Find where the given text appears and provide that cell's center as (X, Y) coordinate. 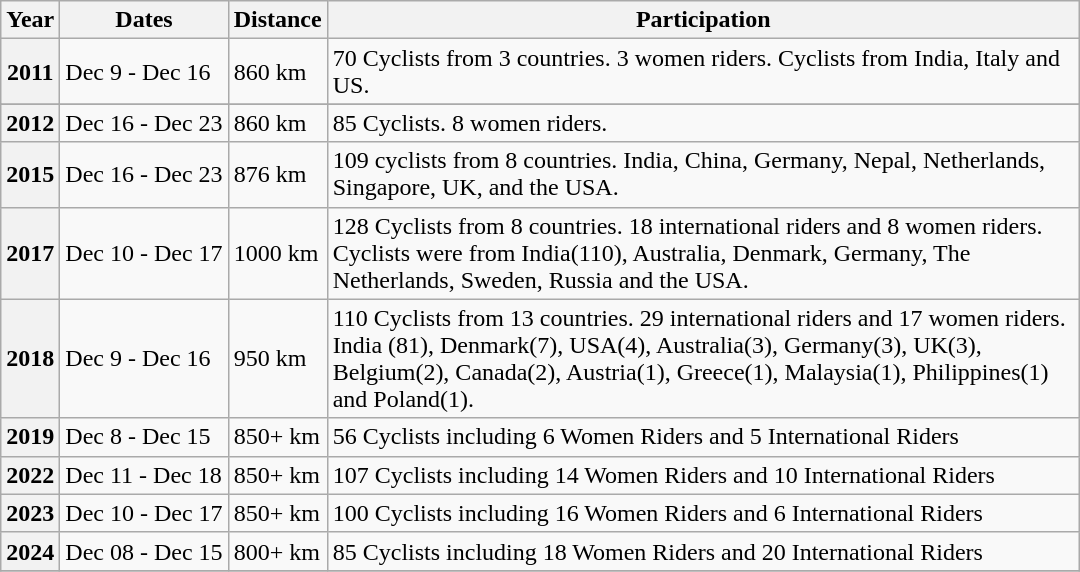
2024 (30, 551)
950 km (278, 358)
876 km (278, 174)
2012 (30, 123)
1000 km (278, 253)
56 Cyclists including 6 Women Riders and 5 International Riders (703, 437)
2018 (30, 358)
2019 (30, 437)
Distance (278, 20)
2023 (30, 513)
2015 (30, 174)
Year (30, 20)
85 Cyclists including 18 Women Riders and 20 International Riders (703, 551)
Dec 08 - Dec 15 (144, 551)
85 Cyclists. 8 women riders. (703, 123)
Participation (703, 20)
2017 (30, 253)
107 Cyclists including 14 Women Riders and 10 International Riders (703, 475)
Dec 11 - Dec 18 (144, 475)
Dec 8 - Dec 15 (144, 437)
100 Cyclists including 16 Women Riders and 6 International Riders (703, 513)
800+ km (278, 551)
109 cyclists from 8 countries. India, China, Germany, Nepal, Netherlands, Singapore, UK, and the USA. (703, 174)
70 Cyclists from 3 countries. 3 women riders. Cyclists from India, Italy and US. (703, 72)
2022 (30, 475)
2011 (30, 72)
Dates (144, 20)
